Determine the (X, Y) coordinate at the center of the cell enclosing the given text.  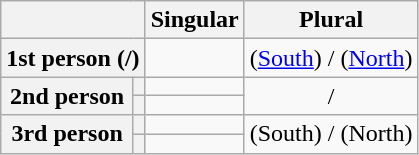
Plural (331, 20)
Singular (194, 20)
2nd person (68, 96)
/ (331, 96)
1st person (/) (73, 58)
3rd person (68, 134)
